Provide the [x, y] coordinate of the cell's center where the given text is located.  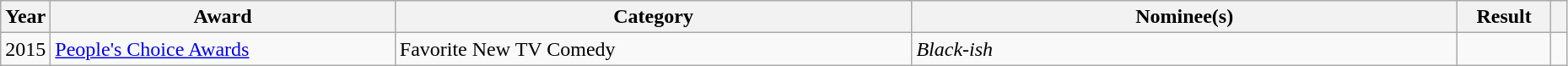
Year [25, 17]
Category [653, 17]
Award [223, 17]
People's Choice Awards [223, 49]
Result [1503, 17]
2015 [25, 49]
Black-ish [1184, 49]
Favorite New TV Comedy [653, 49]
Nominee(s) [1184, 17]
